Extract the (x, y) coordinate from the center of the cell holding the provided text.  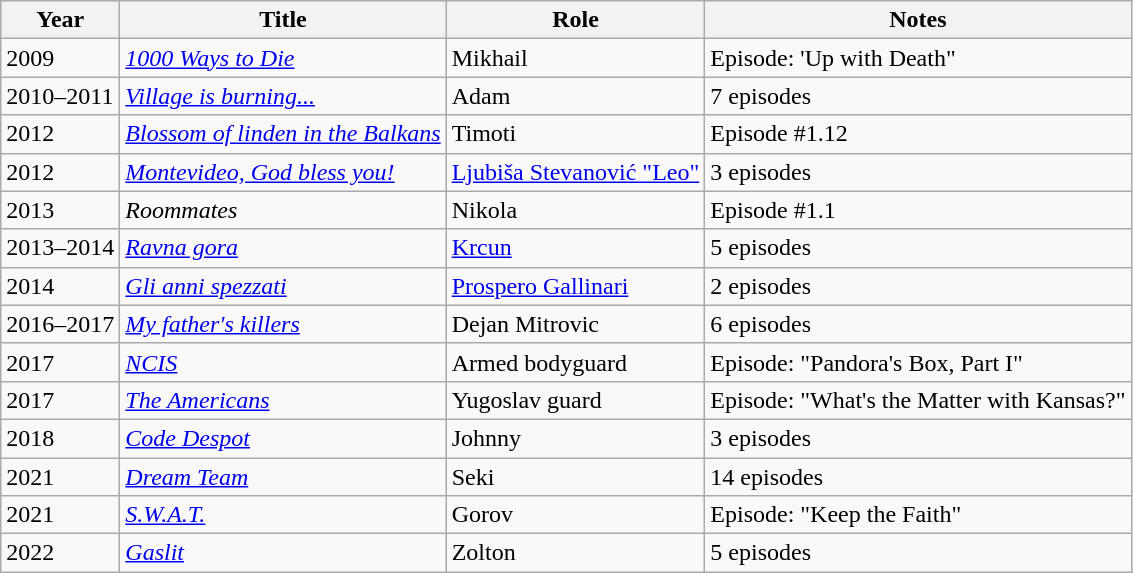
Episode #1.12 (918, 134)
Ljubiša Stevanović "Leo" (576, 172)
2009 (60, 58)
Gli anni spezzati (283, 286)
Title (283, 20)
Dejan Mitrovic (576, 324)
1000 Ways to Die (283, 58)
Adam (576, 96)
2010–2011 (60, 96)
Dream Team (283, 477)
Episode: "Pandora's Box, Part I" (918, 362)
The Americans (283, 400)
Nikola (576, 210)
2 episodes (918, 286)
Johnny (576, 438)
Episode #1.1 (918, 210)
Yugoslav guard (576, 400)
Gorov (576, 515)
Zolton (576, 553)
Prospero Gallinari (576, 286)
14 episodes (918, 477)
Year (60, 20)
Episode: 'Up with Death" (918, 58)
Blossom of linden in the Balkans (283, 134)
Code Despot (283, 438)
Krcun (576, 248)
My father's killers (283, 324)
2014 (60, 286)
Timoti (576, 134)
Village is burning... (283, 96)
S.W.A.T. (283, 515)
2013–2014 (60, 248)
Notes (918, 20)
6 episodes (918, 324)
7 episodes (918, 96)
NCIS (283, 362)
Gaslit (283, 553)
Episode: "Keep the Faith" (918, 515)
2013 (60, 210)
Montevideo, God bless you! (283, 172)
Seki (576, 477)
2016–2017 (60, 324)
2018 (60, 438)
Episode: "What's the Matter with Kansas?" (918, 400)
Ravna gora (283, 248)
Role (576, 20)
Mikhail (576, 58)
2022 (60, 553)
Roommates (283, 210)
Armed bodyguard (576, 362)
